Return the (X, Y) coordinate for the center point of the cell that contains the specified text.  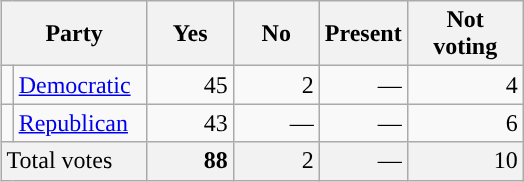
4 (465, 85)
Not voting (465, 34)
Democratic (80, 85)
Republican (80, 123)
6 (465, 123)
Total votes (74, 161)
Party (74, 34)
No (276, 34)
10 (465, 161)
45 (190, 85)
Yes (190, 34)
88 (190, 161)
Present (363, 34)
43 (190, 123)
